Provide the [x, y] coordinate of the cell's center where the given text is located.  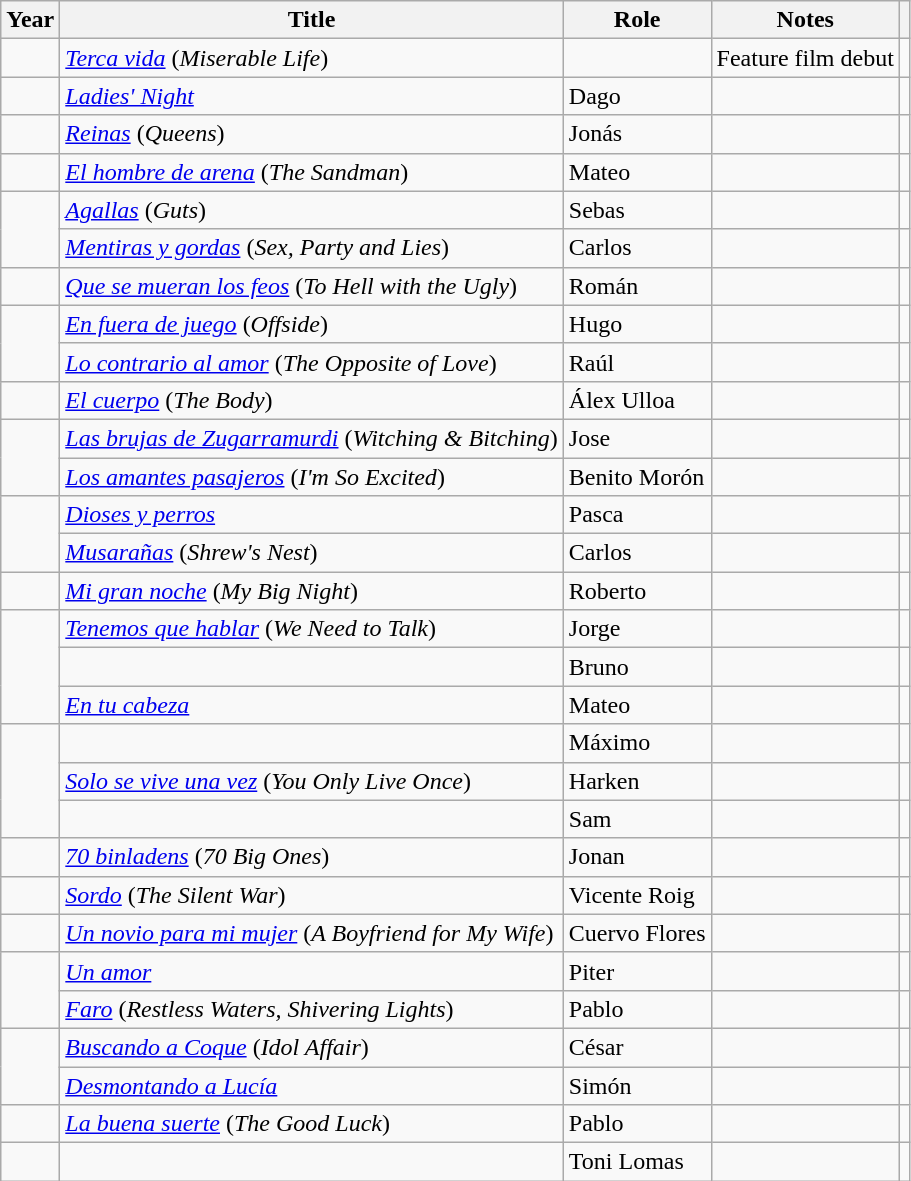
Role [637, 20]
Álex Ulloa [637, 400]
Piter [637, 971]
Notes [805, 20]
Las brujas de Zugarramurdi (Witching & Bitching) [312, 438]
Dago [637, 96]
Solo se vive una vez (You Only Live Once) [312, 781]
70 binladens (70 Big Ones) [312, 857]
Sordo (The Silent War) [312, 895]
Jonás [637, 134]
Raúl [637, 362]
Tenemos que hablar (We Need to Talk) [312, 629]
Harken [637, 781]
Dioses y perros [312, 515]
Román [637, 286]
Cuervo Flores [637, 933]
Mi gran noche (My Big Night) [312, 591]
Mentiras y gordas (Sex, Party and Lies) [312, 248]
El cuerpo (The Body) [312, 400]
Vicente Roig [637, 895]
Ladies' Night [312, 96]
Year [30, 20]
Máximo [637, 743]
Un amor [312, 971]
En tu cabeza [312, 705]
Que se mueran los feos (To Hell with the Ugly) [312, 286]
Jonan [637, 857]
Un novio para mi mujer (A Boyfriend for My Wife) [312, 933]
La buena suerte (The Good Luck) [312, 1124]
César [637, 1047]
Agallas (Guts) [312, 210]
Buscando a Coque (Idol Affair) [312, 1047]
Toni Lomas [637, 1162]
El hombre de arena (The Sandman) [312, 172]
Title [312, 20]
Desmontando a Lucía [312, 1085]
Pasca [637, 515]
Benito Morón [637, 477]
Los amantes pasajeros (I'm So Excited) [312, 477]
Jose [637, 438]
Lo contrario al amor (The Opposite of Love) [312, 362]
Reinas (Queens) [312, 134]
En fuera de juego (Offside) [312, 324]
Terca vida (Miserable Life) [312, 58]
Faro (Restless Waters, Shivering Lights) [312, 1009]
Sebas [637, 210]
Sam [637, 819]
Bruno [637, 667]
Hugo [637, 324]
Roberto [637, 591]
Simón [637, 1085]
Jorge [637, 629]
Feature film debut [805, 58]
Musarañas (Shrew's Nest) [312, 553]
